Find where the given text appears and provide that cell's center as (x, y) coordinate. 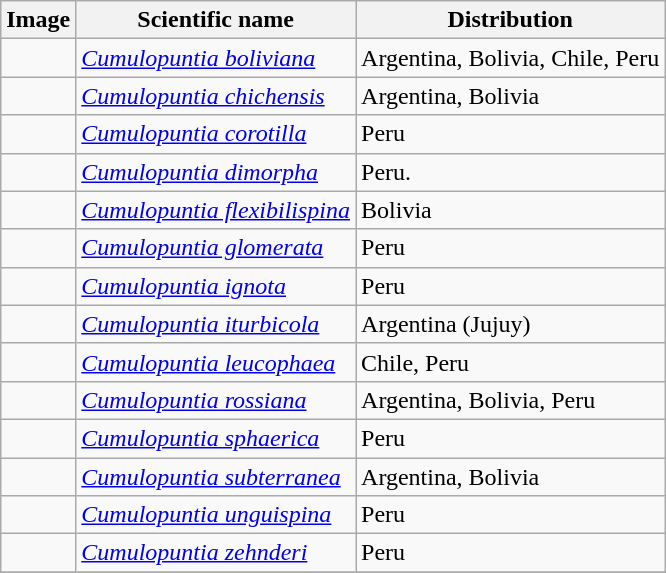
Cumulopuntia rossiana (216, 400)
Cumulopuntia glomerata (216, 248)
Cumulopuntia iturbicola (216, 324)
Peru. (510, 172)
Cumulopuntia corotilla (216, 134)
Cumulopuntia chichensis (216, 96)
Distribution (510, 20)
Argentina, Bolivia, Chile, Peru (510, 58)
Image (38, 20)
Bolivia (510, 210)
Cumulopuntia sphaerica (216, 438)
Cumulopuntia flexibilispina (216, 210)
Cumulopuntia unguispina (216, 515)
Cumulopuntia ignota (216, 286)
Cumulopuntia zehnderi (216, 553)
Cumulopuntia dimorpha (216, 172)
Chile, Peru (510, 362)
Cumulopuntia subterranea (216, 477)
Scientific name (216, 20)
Cumulopuntia boliviana (216, 58)
Argentina, Bolivia, Peru (510, 400)
Cumulopuntia leucophaea (216, 362)
Argentina (Jujuy) (510, 324)
